Provide the [X, Y] coordinate of the cell's center where the given text is located.  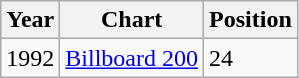
24 [251, 58]
Billboard 200 [132, 58]
1992 [30, 58]
Year [30, 20]
Chart [132, 20]
Position [251, 20]
